Provide the (X, Y) coordinate of the cell's center where the given text is located.  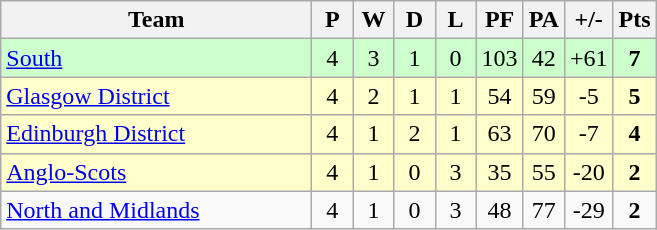
-5 (588, 96)
-7 (588, 134)
L (456, 20)
103 (500, 58)
PA (544, 20)
70 (544, 134)
48 (500, 210)
Glasgow District (156, 96)
54 (500, 96)
PF (500, 20)
W (374, 20)
North and Midlands (156, 210)
55 (544, 172)
P (332, 20)
42 (544, 58)
D (414, 20)
Anglo-Scots (156, 172)
+/- (588, 20)
5 (634, 96)
35 (500, 172)
Edinburgh District (156, 134)
Team (156, 20)
South (156, 58)
59 (544, 96)
-29 (588, 210)
63 (500, 134)
Pts (634, 20)
77 (544, 210)
+61 (588, 58)
-20 (588, 172)
7 (634, 58)
